Find where the given text appears and provide that cell's center as [X, Y] coordinate. 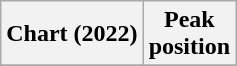
Peakposition [189, 34]
Chart (2022) [72, 34]
